Identify which cell holds the provided text, then report its [X, Y] central coordinate. 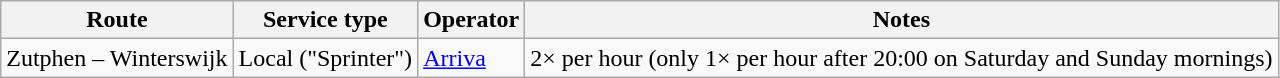
Operator [472, 20]
Notes [902, 20]
Local ("Sprinter") [326, 58]
2× per hour (only 1× per hour after 20:00 on Saturday and Sunday mornings) [902, 58]
Zutphen – Winterswijk [117, 58]
Service type [326, 20]
Route [117, 20]
Arriva [472, 58]
